Provide the (X, Y) coordinate of the cell's center where the given text is located.  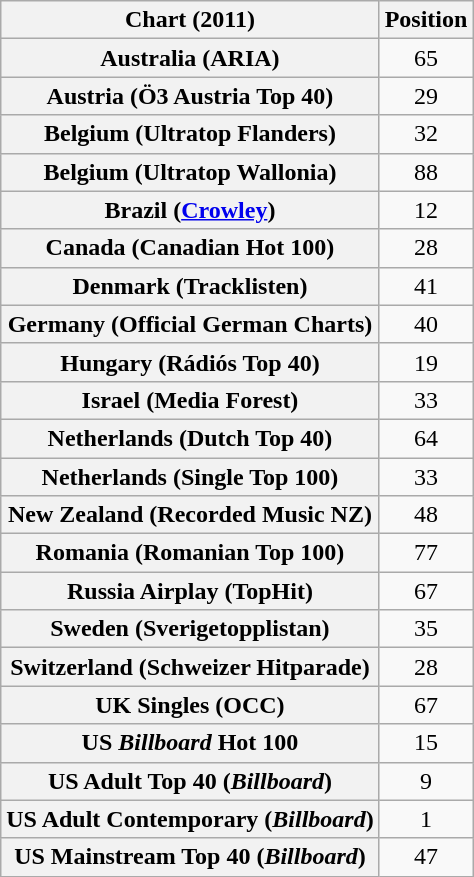
US Billboard Hot 100 (190, 743)
Sweden (Sverigetopplistan) (190, 629)
15 (426, 743)
Belgium (Ultratop Flanders) (190, 134)
Romania (Romanian Top 100) (190, 553)
Belgium (Ultratop Wallonia) (190, 172)
Israel (Media Forest) (190, 400)
Netherlands (Dutch Top 40) (190, 438)
41 (426, 286)
Germany (Official German Charts) (190, 324)
Australia (ARIA) (190, 58)
Hungary (Rádiós Top 40) (190, 362)
UK Singles (OCC) (190, 705)
Austria (Ö3 Austria Top 40) (190, 96)
Brazil (Crowley) (190, 210)
65 (426, 58)
32 (426, 134)
64 (426, 438)
19 (426, 362)
29 (426, 96)
Chart (2011) (190, 20)
9 (426, 781)
US Adult Contemporary (Billboard) (190, 819)
Russia Airplay (TopHit) (190, 591)
Denmark (Tracklisten) (190, 286)
47 (426, 857)
1 (426, 819)
Netherlands (Single Top 100) (190, 477)
12 (426, 210)
Canada (Canadian Hot 100) (190, 248)
US Mainstream Top 40 (Billboard) (190, 857)
US Adult Top 40 (Billboard) (190, 781)
40 (426, 324)
Switzerland (Schweizer Hitparade) (190, 667)
35 (426, 629)
48 (426, 515)
88 (426, 172)
Position (426, 20)
77 (426, 553)
New Zealand (Recorded Music NZ) (190, 515)
